Detect which cell encompasses the target text, then output its [x, y] center coordinate. 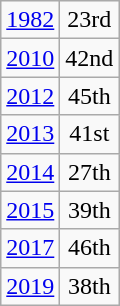
2015 [30, 210]
46th [90, 248]
27th [90, 172]
42nd [90, 58]
38th [90, 286]
45th [90, 96]
2010 [30, 58]
2019 [30, 286]
1982 [30, 20]
41st [90, 134]
39th [90, 210]
23rd [90, 20]
2014 [30, 172]
2017 [30, 248]
2013 [30, 134]
2012 [30, 96]
